From the cell containing the given text, extract its center point as [X, Y] coordinate. 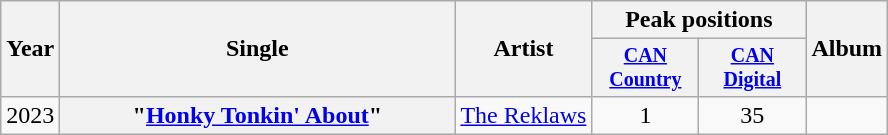
Album [847, 49]
Year [30, 49]
The Reklaws [524, 115]
Artist [524, 49]
Peak positions [699, 20]
CAN Digital [752, 68]
"Honky Tonkin' About" [258, 115]
2023 [30, 115]
1 [646, 115]
35 [752, 115]
CAN Country [646, 68]
Single [258, 49]
